Provide the [x, y] coordinate of the cell's center where the given text is located.  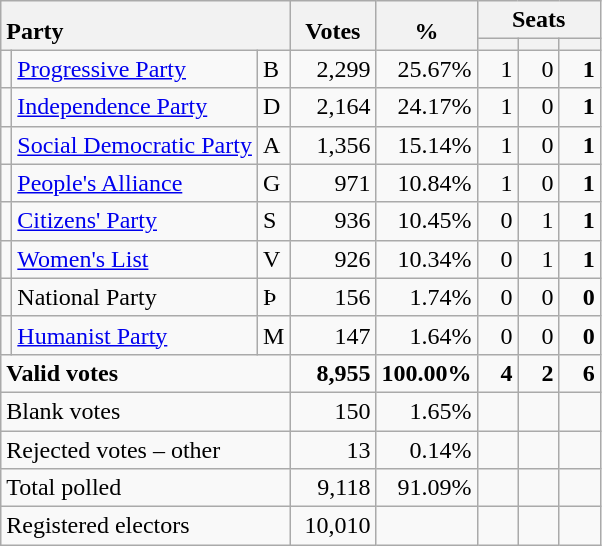
24.17% [426, 107]
National Party [135, 297]
Registered electors [146, 526]
G [273, 183]
2,299 [333, 69]
Independence Party [135, 107]
2 [538, 373]
Rejected votes – other [146, 449]
Blank votes [146, 411]
Seats [538, 20]
Total polled [146, 488]
% [426, 26]
1.65% [426, 411]
0.14% [426, 449]
10.45% [426, 221]
8,955 [333, 373]
A [273, 145]
147 [333, 335]
156 [333, 297]
100.00% [426, 373]
Valid votes [146, 373]
25.67% [426, 69]
Social Democratic Party [135, 145]
926 [333, 259]
13 [333, 449]
10.84% [426, 183]
1.64% [426, 335]
B [273, 69]
Progressive Party [135, 69]
Citizens' Party [135, 221]
2,164 [333, 107]
15.14% [426, 145]
Þ [273, 297]
Party [146, 26]
936 [333, 221]
150 [333, 411]
1.74% [426, 297]
M [273, 335]
6 [580, 373]
10,010 [333, 526]
9,118 [333, 488]
Humanist Party [135, 335]
4 [498, 373]
1,356 [333, 145]
Votes [333, 26]
D [273, 107]
People's Alliance [135, 183]
Women's List [135, 259]
S [273, 221]
10.34% [426, 259]
91.09% [426, 488]
V [273, 259]
971 [333, 183]
